For the text-containing cell, return its midpoint in [x, y] coordinate format. 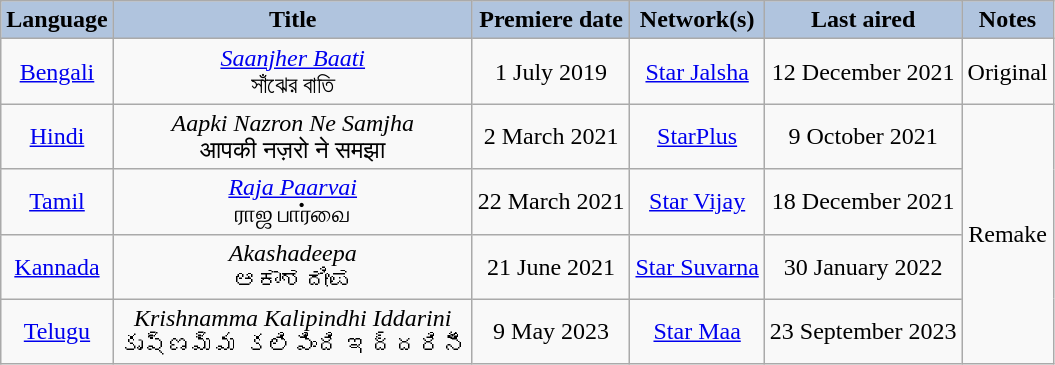
Star Suvarna [697, 266]
1 July 2019 [551, 72]
9 May 2023 [551, 332]
Hindi [57, 136]
18 December 2021 [863, 202]
Notes [1008, 20]
9 October 2021 [863, 136]
Network(s) [697, 20]
Kannada [57, 266]
Telugu [57, 332]
Tamil [57, 202]
Title [292, 20]
StarPlus [697, 136]
Akashadeepa ಆಕಾಶದೀಪ [292, 266]
Last aired [863, 20]
Premiere date [551, 20]
23 September 2023 [863, 332]
Star Maa [697, 332]
Star Jalsha [697, 72]
21 June 2021 [551, 266]
Saanjher Baati সাঁঝের বাতি [292, 72]
Krishnamma Kalipindhi Iddarini కృష్ణమ్మ కలిపింది ఇద్దరినీ [292, 332]
Original [1008, 72]
30 January 2022 [863, 266]
Remake [1008, 234]
2 March 2021 [551, 136]
Raja Paarvai ராஜ பார்வை [292, 202]
Language [57, 20]
Bengali [57, 72]
Star Vijay [697, 202]
Aapki Nazron Ne Samjha आपकी नज़रो ने समझा [292, 136]
22 March 2021 [551, 202]
12 December 2021 [863, 72]
